Return [X, Y] of the center of cell containing provided text 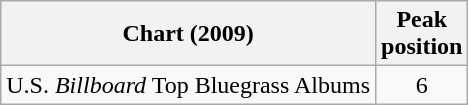
6 [422, 85]
U.S. Billboard Top Bluegrass Albums [188, 85]
Chart (2009) [188, 34]
Peakposition [422, 34]
